For the text-containing cell, return its midpoint in [x, y] coordinate format. 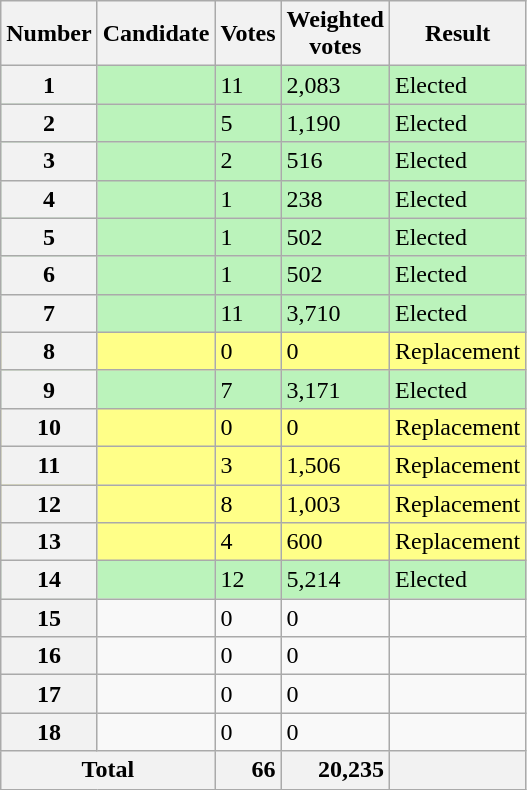
Candidate [156, 34]
15 [49, 618]
Number [49, 34]
516 [335, 161]
5,214 [335, 580]
6 [49, 275]
13 [49, 542]
3,710 [335, 313]
3,171 [335, 389]
238 [335, 199]
66 [248, 770]
1,003 [335, 503]
Votes [248, 34]
1,190 [335, 123]
16 [49, 656]
20,235 [335, 770]
Total [108, 770]
600 [335, 542]
2,083 [335, 85]
Result [457, 34]
1,506 [335, 465]
18 [49, 732]
14 [49, 580]
10 [49, 427]
Weightedvotes [335, 34]
17 [49, 694]
9 [49, 389]
